Locate the cell with the specified text and output its [x, y] center coordinate. 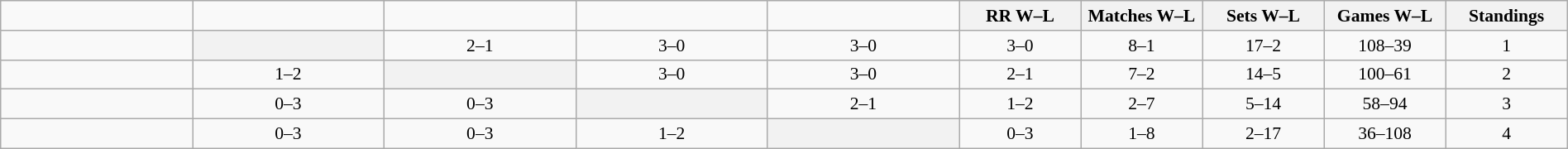
2–7 [1141, 104]
36–108 [1384, 134]
17–2 [1264, 46]
Sets W–L [1264, 16]
14–5 [1264, 74]
1 [1507, 46]
1–8 [1141, 134]
2–17 [1264, 134]
3 [1507, 104]
8–1 [1141, 46]
58–94 [1384, 104]
Matches W–L [1141, 16]
100–61 [1384, 74]
Standings [1507, 16]
2 [1507, 74]
RR W–L [1021, 16]
5–14 [1264, 104]
108–39 [1384, 46]
4 [1507, 134]
Games W–L [1384, 16]
7–2 [1141, 74]
